Return the (x, y) coordinate for the center point of the cell that contains the specified text.  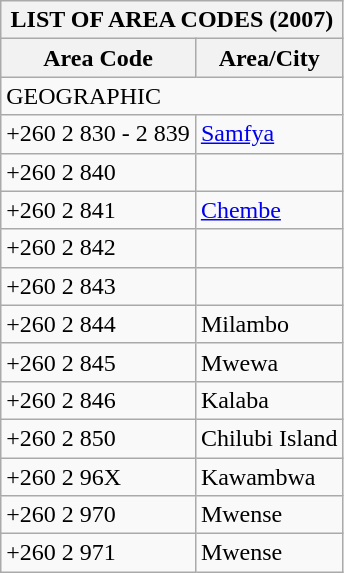
Chembe (269, 210)
+260 2 840 (98, 172)
+260 2 96X (98, 477)
LIST OF AREA CODES (2007) (172, 20)
+260 2 843 (98, 286)
Area Code (98, 58)
+260 2 844 (98, 324)
Kalaba (269, 400)
+260 2 970 (98, 515)
+260 2 850 (98, 438)
+260 2 830 - 2 839 (98, 134)
+260 2 845 (98, 362)
GEOGRAPHIC (172, 96)
Kawambwa (269, 477)
Mwewa (269, 362)
Samfya (269, 134)
+260 2 846 (98, 400)
Area/City (269, 58)
+260 2 842 (98, 248)
+260 2 971 (98, 553)
+260 2 841 (98, 210)
Milambo (269, 324)
Chilubi Island (269, 438)
